Capture the cell that displays the provided text and extract its [x, y] central coordinate. 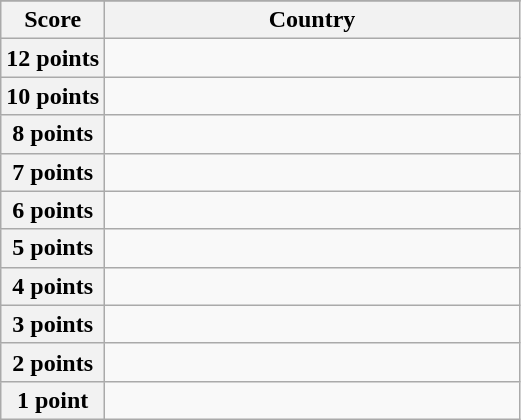
5 points [53, 248]
Country [312, 20]
3 points [53, 324]
Score [53, 20]
4 points [53, 286]
2 points [53, 362]
12 points [53, 58]
7 points [53, 172]
6 points [53, 210]
1 point [53, 400]
10 points [53, 96]
8 points [53, 134]
